Output the [X, Y] coordinate of the center of the cell containing the given text.  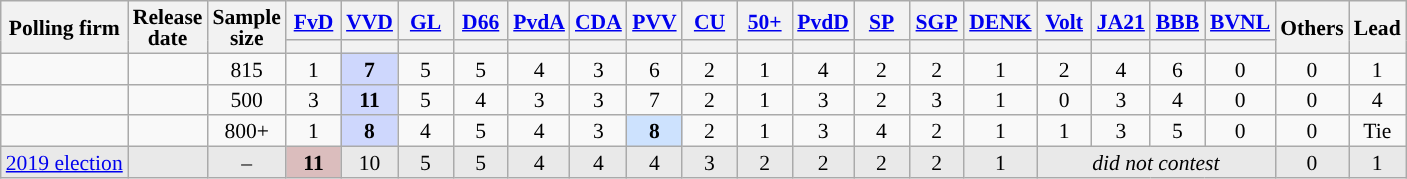
– [246, 162]
did not contest [1156, 162]
50+ [764, 20]
SP [882, 20]
PvdD [823, 20]
FvD [314, 20]
500 [246, 100]
DENK [1000, 20]
CDA [598, 20]
800+ [246, 132]
Tie [1378, 132]
Volt [1064, 20]
GL [426, 20]
SGP [936, 20]
2019 election [64, 162]
PVV [654, 20]
Polling firm [64, 27]
Lead [1378, 27]
D66 [480, 20]
Others [1312, 27]
BVNL [1240, 20]
Releasedate [168, 27]
Samplesize [246, 27]
BBB [1178, 20]
PvdA [539, 20]
815 [246, 68]
JA21 [1121, 20]
CU [710, 20]
10 [370, 162]
VVD [370, 20]
